Find where the given text appears and provide that cell's center as [x, y] coordinate. 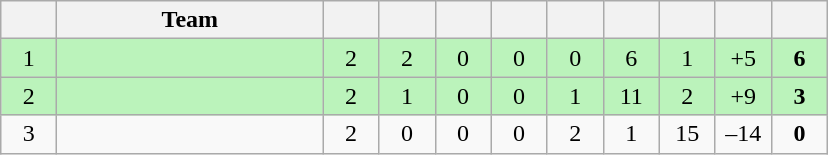
15 [687, 134]
+9 [743, 96]
–14 [743, 134]
Team [190, 20]
+5 [743, 58]
11 [631, 96]
